Determine the [x, y] coordinate at the center of the cell enclosing the given text.  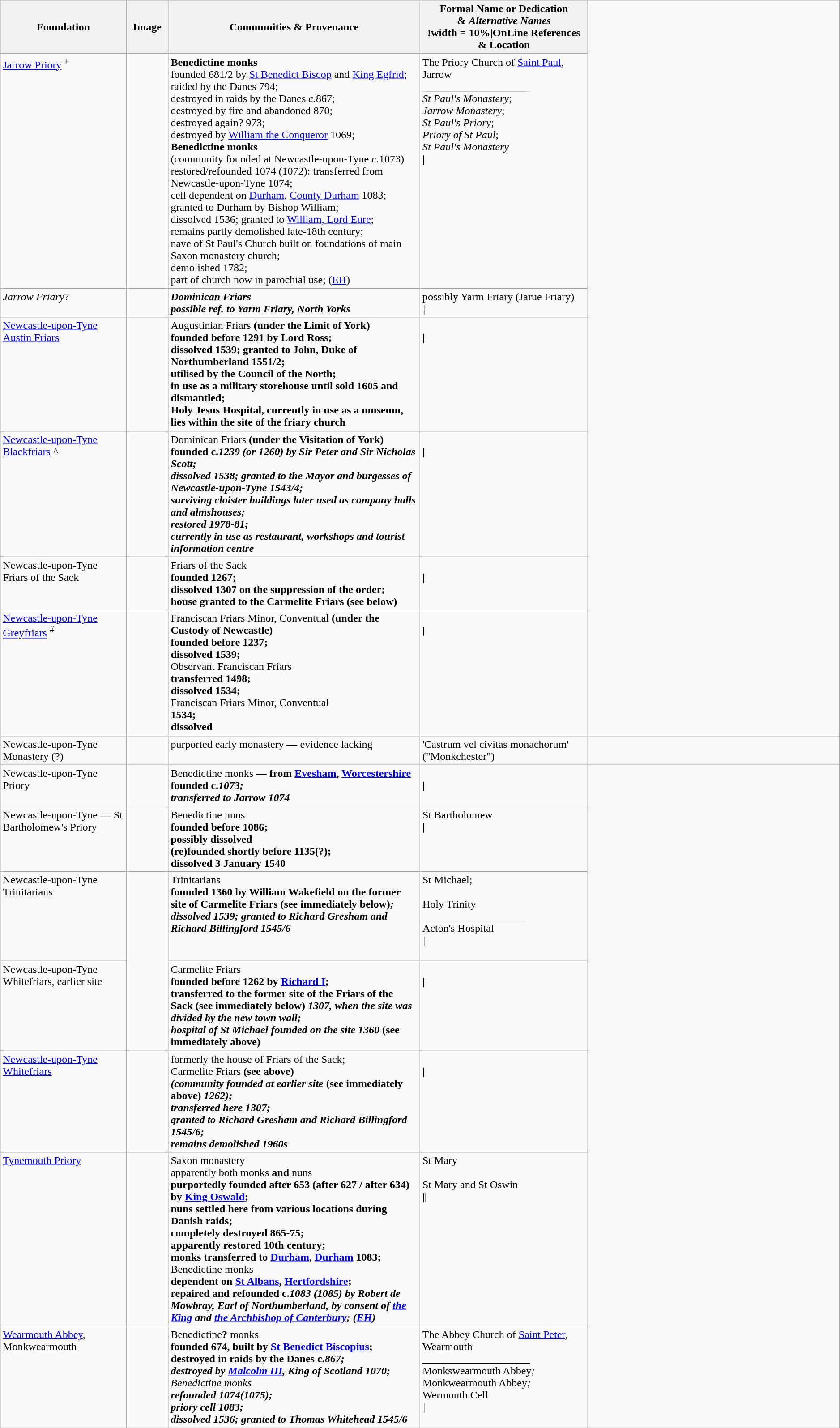
Newcastle-upon-Tyne Friars of the Sack [64, 584]
Newcastle-upon-Tyne Whitefriars, earlier site [64, 1006]
Newcastle-upon-Tyne Blackfriars ^ [64, 494]
Newcastle-upon-Tyne Trinitarians [64, 916]
Jarrow Friary? [64, 303]
The Abbey Church of Saint Peter, Wearmouth____________________Monkswearmouth Abbey;Monkwearmouth Abbey;Wermouth Cell| [504, 1377]
Benedictine nunsfounded before 1086;possibly dissolved(re)founded shortly before 1135(?);dissolved 3 January 1540 [294, 839]
Newcastle-upon-Tyne Whitefriars [64, 1102]
Newcastle-upon-Tyne Priory [64, 785]
Newcastle-upon-Tyne Austin Friars [64, 374]
St MarySt Mary and St Oswin|| [504, 1240]
Newcastle-upon-Tyne — St Bartholomew's Priory [64, 839]
St Michael;Holy Trinity____________________Acton's Hospital| [504, 916]
Communities & Provenance [294, 27]
Friars of the Sackfounded 1267;dissolved 1307 on the suppression of the order;house granted to the Carmelite Friars (see below) [294, 584]
Foundation [64, 27]
possibly Yarm Friary (Jarue Friary)| [504, 303]
Formal Name or Dedication & Alternative Names!width = 10%|OnLine References & Location [504, 27]
'Castrum vel civitas monachorum' ("Monkchester") [504, 750]
Image [147, 27]
purported early monastery — evidence lacking [294, 750]
Dominican Friarspossible ref. to Yarm Friary, North Yorks [294, 303]
Wearmouth Abbey, Monkwearmouth [64, 1377]
Benedictine monks — from Evesham, Worcestershirefounded c.1073;transferred to Jarrow 1074 [294, 785]
Newcastle-upon-Tyne Greyfriars # [64, 673]
Jarrow Priory + [64, 171]
Tynemouth Priory [64, 1240]
Newcastle-upon-Tyne Monastery (?) [64, 750]
St Bartholomew| [504, 839]
